Determine the [x, y] coordinate at the center of the cell enclosing the given text.  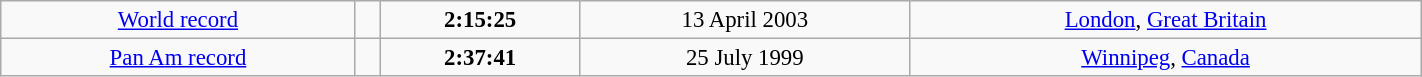
Pan Am record [178, 58]
25 July 1999 [745, 58]
London, Great Britain [1166, 20]
2:37:41 [480, 58]
World record [178, 20]
13 April 2003 [745, 20]
2:15:25 [480, 20]
Winnipeg, Canada [1166, 58]
